From the cell containing the given text, extract its center point as [X, Y] coordinate. 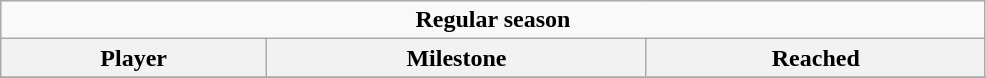
Player [134, 58]
Regular season [493, 20]
Reached [816, 58]
Milestone [457, 58]
